Output the [X, Y] coordinate of the center of the cell containing the given text.  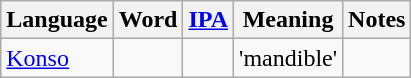
Notes [377, 20]
Meaning [288, 20]
Language [57, 20]
Konso [57, 58]
'mandible' [288, 58]
IPA [208, 20]
Word [148, 20]
